Locate the cell with the specified text and output its [X, Y] center coordinate. 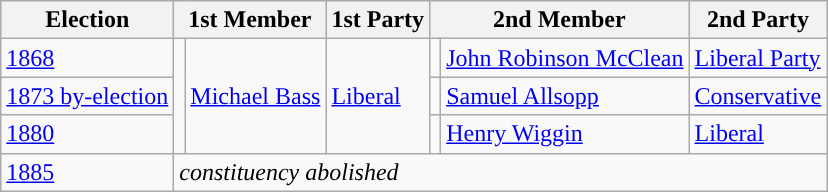
Michael Bass [256, 96]
1873 by-election [88, 96]
John Robinson McClean [565, 58]
Election [88, 20]
2nd Party [758, 20]
Samuel Allsopp [565, 96]
1885 [88, 172]
constituency abolished [500, 172]
Conservative [758, 96]
1st Party [378, 20]
Liberal Party [758, 58]
1st Member [250, 20]
1880 [88, 134]
2nd Member [560, 20]
Henry Wiggin [565, 134]
1868 [88, 58]
